Output the [x, y] coordinate of the center of the cell containing the given text.  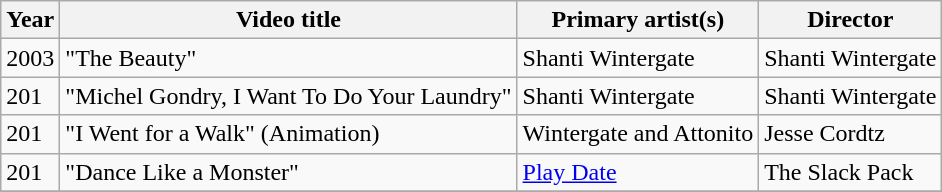
Jesse Cordtz [850, 134]
Year [30, 20]
"Michel Gondry, I Want To Do Your Laundry" [288, 96]
"I Went for a Walk" (Animation) [288, 134]
Video title [288, 20]
2003 [30, 58]
Director [850, 20]
"Dance Like a Monster" [288, 172]
Play Date [638, 172]
"The Beauty" [288, 58]
Primary artist(s) [638, 20]
The Slack Pack [850, 172]
Wintergate and Attonito [638, 134]
